Capture the cell that displays the provided text and extract its [X, Y] central coordinate. 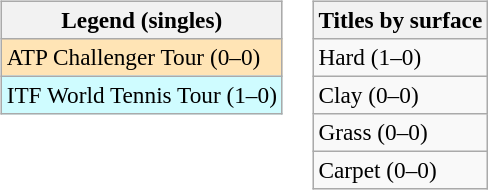
Carpet (0–0) [400, 171]
ITF World Tennis Tour (1–0) [142, 95]
Titles by surface [400, 20]
Clay (0–0) [400, 95]
Grass (0–0) [400, 133]
Legend (singles) [142, 20]
ATP Challenger Tour (0–0) [142, 57]
Hard (1–0) [400, 57]
